Scan for the cell matching the given text and deliver its (X, Y) coordinate at center. 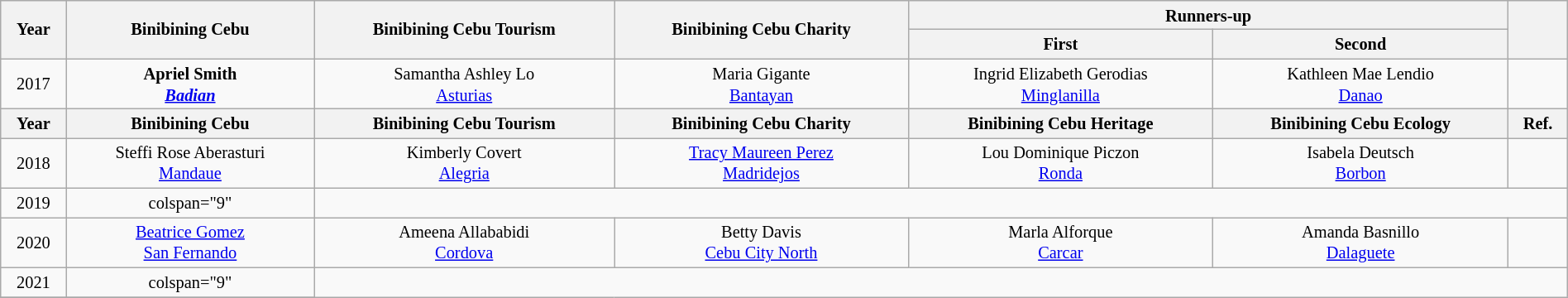
Marla Alforque Carcar (1060, 242)
Maria Gigante Bantayan (762, 84)
2018 (33, 162)
Ref. (1538, 123)
Isabela Deutsch Borbon (1360, 162)
Second (1360, 45)
2021 (33, 281)
Apriel Smith Badian (190, 84)
Lou Dominique Piczon Ronda (1060, 162)
Ingrid Elizabeth Gerodias Minglanilla (1060, 84)
Amanda Basnillo Dalaguete (1360, 242)
Binibining Cebu Ecology (1360, 123)
2020 (33, 242)
Binibining Cebu Heritage (1060, 123)
Kathleen Mae Lendio Danao (1360, 84)
Ameena Allababidi Cordova (465, 242)
Steffi Rose Aberasturi Mandaue (190, 162)
Beatrice Gomez San Fernando (190, 242)
Samantha Ashley Lo Asturias (465, 84)
First (1060, 45)
Tracy Maureen Perez Madridejos (762, 162)
2019 (33, 202)
Runners-up (1208, 15)
Kimberly Covert Alegria (465, 162)
Betty Davis Cebu City North (762, 242)
2017 (33, 84)
